Extract the [x, y] coordinate from the center of the cell holding the provided text.  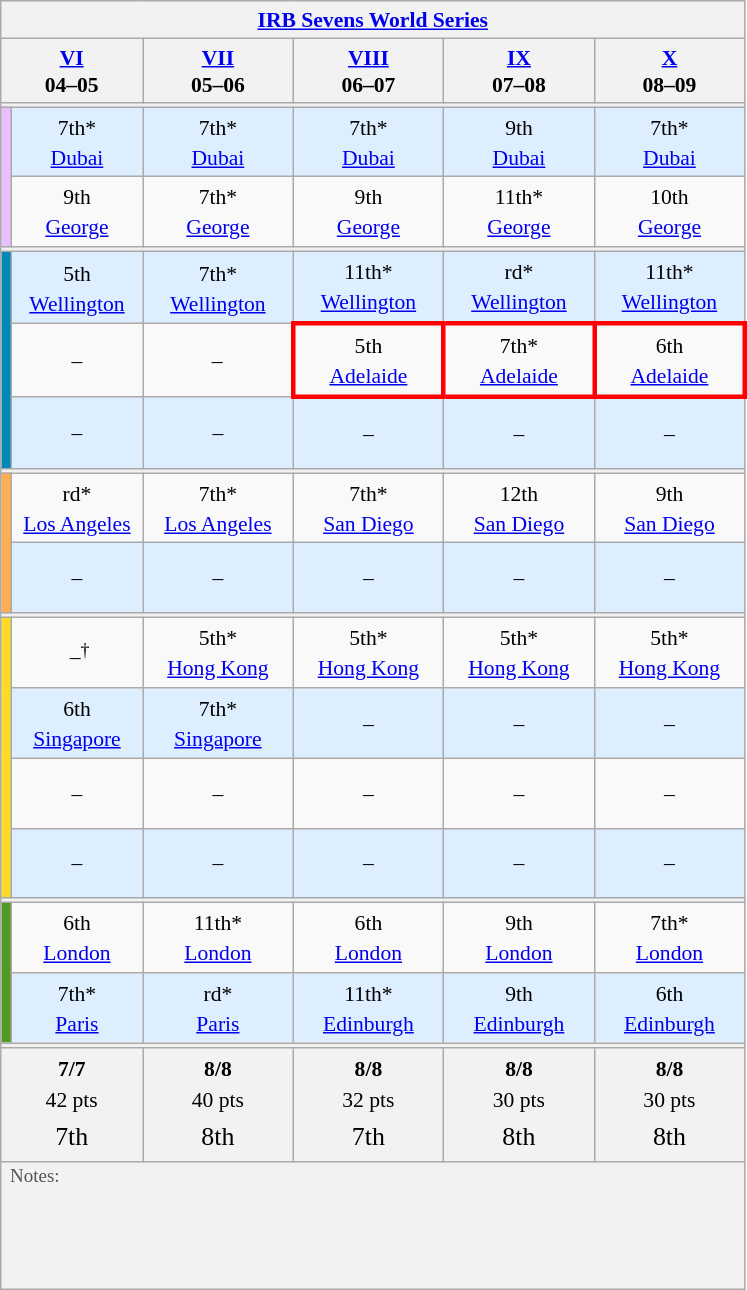
7th* George [218, 212]
rd* Los Angeles [76, 508]
6th Adelaide [670, 360]
VII05–06 [218, 70]
9th London [520, 938]
5th Adelaide [368, 360]
6th Edinburgh [670, 1008]
7th* Wellington [218, 288]
11th* Edinburgh [368, 1008]
IX07–08 [520, 70]
VI04–05 [72, 70]
7th* Paris [76, 1008]
7th* Adelaide [520, 360]
VIII06–07 [368, 70]
8/832 pts 7th [368, 1105]
–† [76, 653]
rd* Paris [218, 1008]
10th George [670, 212]
12th San Diego [520, 508]
7th* Los Angeles [218, 508]
Notes: [373, 1226]
rd* Wellington [520, 288]
11th* London [218, 938]
7th* Singapore [218, 723]
X08–09 [670, 70]
8/840 pts 8th [218, 1105]
7th* London [670, 938]
IRB Sevens World Series [373, 20]
11th* George [520, 212]
6th Singapore [76, 723]
5th Wellington [76, 288]
9th San Diego [670, 508]
9th Edinburgh [520, 1008]
7/742 pts 7th [72, 1105]
9th Dubai [520, 142]
7th* San Diego [368, 508]
